Determine the [x, y] coordinate at the center of the cell enclosing the given text.  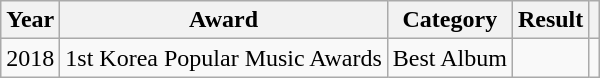
Award [224, 20]
Best Album [450, 58]
Result [550, 20]
1st Korea Popular Music Awards [224, 58]
Category [450, 20]
Year [30, 20]
2018 [30, 58]
